Extract the (X, Y) coordinate from the center of the cell holding the provided text.  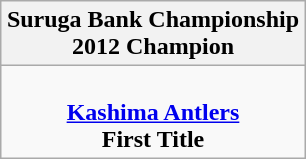
Kashima AntlersFirst Title (152, 112)
Suruga Bank Championship2012 Champion (152, 34)
